From the cell containing the given text, extract its center point as (x, y) coordinate. 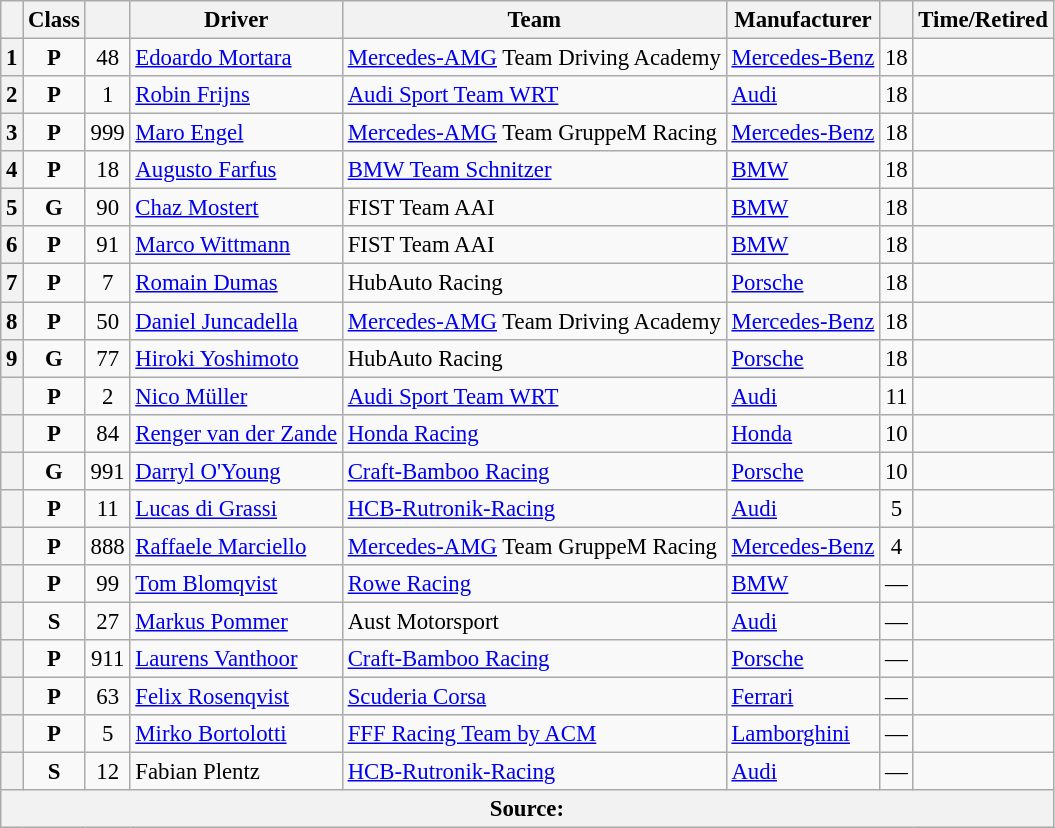
Class (54, 20)
3 (12, 133)
6 (12, 245)
Source: (527, 809)
Honda Racing (534, 433)
90 (108, 208)
911 (108, 659)
Felix Rosenqvist (236, 697)
12 (108, 772)
50 (108, 321)
27 (108, 621)
Edoardo Mortara (236, 58)
Fabian Plentz (236, 772)
Laurens Vanthoor (236, 659)
Honda (803, 433)
Manufacturer (803, 20)
Markus Pommer (236, 621)
Scuderia Corsa (534, 697)
99 (108, 584)
Chaz Mostert (236, 208)
999 (108, 133)
991 (108, 471)
888 (108, 546)
Lamborghini (803, 734)
Mirko Bortolotti (236, 734)
77 (108, 358)
63 (108, 697)
9 (12, 358)
Nico Müller (236, 396)
Renger van der Zande (236, 433)
Daniel Juncadella (236, 321)
Raffaele Marciello (236, 546)
Team (534, 20)
Rowe Racing (534, 584)
Darryl O'Young (236, 471)
Romain Dumas (236, 283)
Robin Frijns (236, 95)
FFF Racing Team by ACM (534, 734)
Hiroki Yoshimoto (236, 358)
Ferrari (803, 697)
8 (12, 321)
48 (108, 58)
Marco Wittmann (236, 245)
84 (108, 433)
BMW Team Schnitzer (534, 170)
Augusto Farfus (236, 170)
Maro Engel (236, 133)
Time/Retired (983, 20)
Aust Motorsport (534, 621)
Tom Blomqvist (236, 584)
91 (108, 245)
Lucas di Grassi (236, 509)
Driver (236, 20)
